Return (x, y) of the center of cell containing provided text 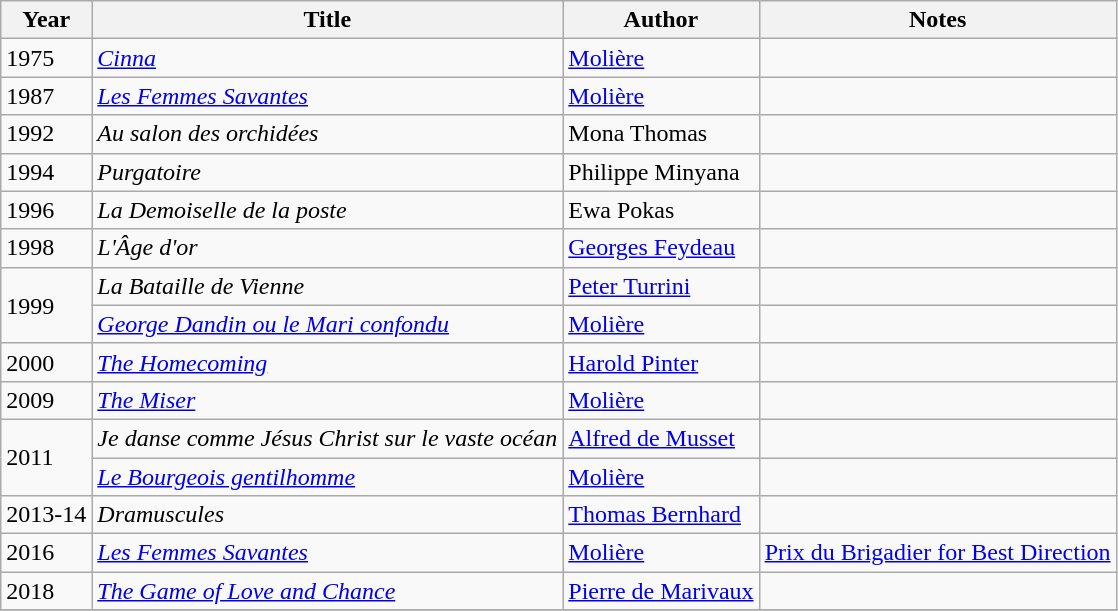
Purgatoire (328, 172)
2000 (46, 362)
1992 (46, 134)
Philippe Minyana (661, 172)
Harold Pinter (661, 362)
1998 (46, 248)
1999 (46, 305)
2016 (46, 553)
Thomas Bernhard (661, 515)
Je danse comme Jésus Christ sur le vaste océan (328, 438)
Mona Thomas (661, 134)
Georges Feydeau (661, 248)
Pierre de Marivaux (661, 591)
Cinna (328, 58)
Author (661, 20)
1996 (46, 210)
Le Bourgeois gentilhomme (328, 477)
Alfred de Musset (661, 438)
La Bataille de Vienne (328, 286)
Title (328, 20)
2011 (46, 457)
The Homecoming (328, 362)
2018 (46, 591)
1987 (46, 96)
2009 (46, 400)
Year (46, 20)
1994 (46, 172)
Peter Turrini (661, 286)
2013-14 (46, 515)
Au salon des orchidées (328, 134)
La Demoiselle de la poste (328, 210)
George Dandin ou le Mari confondu (328, 324)
Notes (938, 20)
The Miser (328, 400)
Prix du Brigadier for Best Direction (938, 553)
1975 (46, 58)
Ewa Pokas (661, 210)
L'Âge d'or (328, 248)
The Game of Love and Chance (328, 591)
Dramuscules (328, 515)
